Capture the cell that displays the provided text and extract its [X, Y] central coordinate. 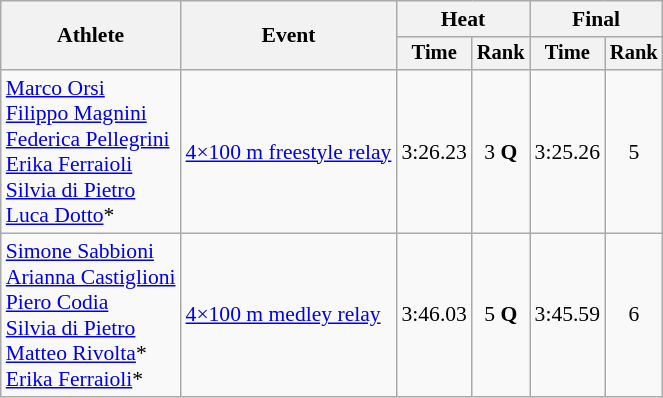
Final [596, 19]
4×100 m medley relay [289, 316]
Heat [462, 19]
3 Q [501, 152]
3:26.23 [434, 152]
3:46.03 [434, 316]
4×100 m freestyle relay [289, 152]
Marco OrsiFilippo MagniniFederica PellegriniErika FerraioliSilvia di PietroLuca Dotto* [91, 152]
6 [634, 316]
Athlete [91, 36]
3:45.59 [568, 316]
5 Q [501, 316]
Simone SabbioniArianna CastiglioniPiero CodiaSilvia di PietroMatteo Rivolta*Erika Ferraioli* [91, 316]
3:25.26 [568, 152]
Event [289, 36]
5 [634, 152]
